Determine the (X, Y) coordinate at the center of the cell enclosing the given text.  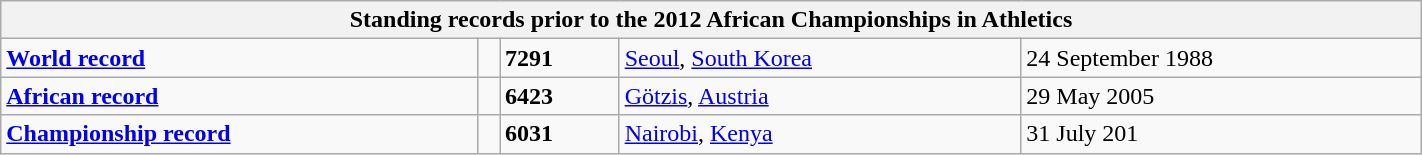
African record (239, 96)
6423 (560, 96)
6031 (560, 134)
31 July 201 (1221, 134)
Standing records prior to the 2012 African Championships in Athletics (711, 20)
Nairobi, Kenya (820, 134)
Götzis, Austria (820, 96)
Championship record (239, 134)
Seoul, South Korea (820, 58)
7291 (560, 58)
29 May 2005 (1221, 96)
24 September 1988 (1221, 58)
World record (239, 58)
